Determine the [X, Y] coordinate at the center of the cell enclosing the given text.  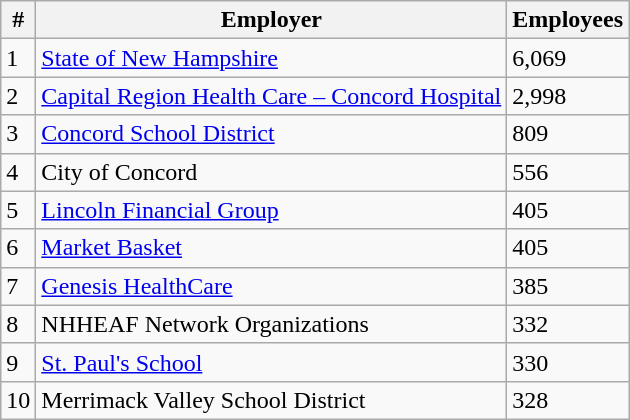
6 [18, 248]
3 [18, 134]
Genesis HealthCare [272, 286]
9 [18, 362]
# [18, 20]
Capital Region Health Care – Concord Hospital [272, 96]
2 [18, 96]
328 [568, 400]
2,998 [568, 96]
7 [18, 286]
385 [568, 286]
Employer [272, 20]
Market Basket [272, 248]
Employees [568, 20]
NHHEAF Network Organizations [272, 324]
6,069 [568, 58]
Lincoln Financial Group [272, 210]
809 [568, 134]
Concord School District [272, 134]
556 [568, 172]
8 [18, 324]
City of Concord [272, 172]
St. Paul's School [272, 362]
Merrimack Valley School District [272, 400]
4 [18, 172]
5 [18, 210]
State of New Hampshire [272, 58]
332 [568, 324]
10 [18, 400]
1 [18, 58]
330 [568, 362]
